Detect which cell encompasses the target text, then output its (x, y) center coordinate. 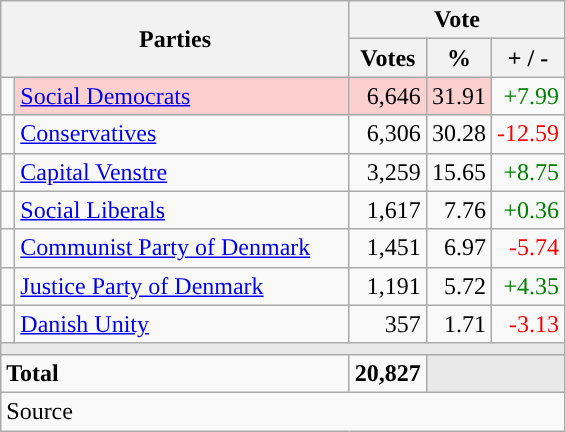
Danish Unity (182, 324)
6,306 (388, 134)
+8.75 (528, 172)
5.72 (458, 286)
Social Democrats (182, 96)
-12.59 (528, 134)
1.71 (458, 324)
Social Liberals (182, 210)
-5.74 (528, 248)
6.97 (458, 248)
30.28 (458, 134)
Source (283, 411)
Votes (388, 58)
1,451 (388, 248)
15.65 (458, 172)
+ / - (528, 58)
1,191 (388, 286)
Justice Party of Denmark (182, 286)
Communist Party of Denmark (182, 248)
-3.13 (528, 324)
% (458, 58)
7.76 (458, 210)
Vote (456, 20)
20,827 (388, 373)
31.91 (458, 96)
Conservatives (182, 134)
+4.35 (528, 286)
Total (176, 373)
357 (388, 324)
+7.99 (528, 96)
Parties (176, 39)
1,617 (388, 210)
+0.36 (528, 210)
3,259 (388, 172)
Capital Venstre (182, 172)
6,646 (388, 96)
